From the cell containing the given text, extract its center point as (x, y) coordinate. 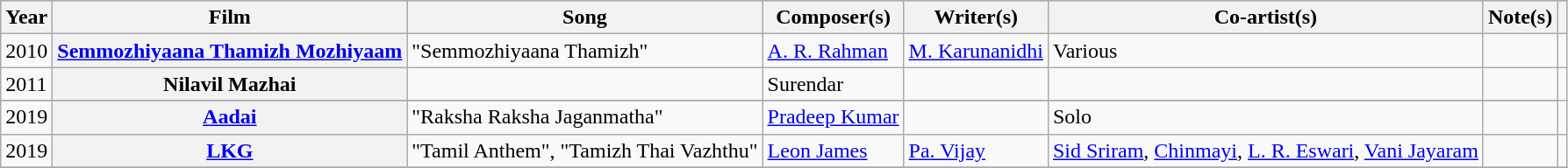
"Raksha Raksha Jaganmatha" (584, 117)
Co-artist(s) (1265, 17)
Writer(s) (976, 17)
2010 (26, 51)
Solo (1265, 117)
Note(s) (1520, 17)
A. R. Rahman (834, 51)
Aadai (230, 117)
M. Karunanidhi (976, 51)
"Tamil Anthem", "Tamizh Thai Vazhthu" (584, 150)
2011 (26, 84)
Leon James (834, 150)
"Semmozhiyaana Thamizh" (584, 51)
Film (230, 17)
LKG (230, 150)
Nilavil Mazhai (230, 84)
Composer(s) (834, 17)
Pradeep Kumar (834, 117)
Song (584, 17)
Semmozhiyaana Thamizh Mozhiyaam (230, 51)
Sid Sriram, Chinmayi, L. R. Eswari, Vani Jayaram (1265, 150)
Various (1265, 51)
Year (26, 17)
Pa. Vijay (976, 150)
Surendar (834, 84)
